Detect which cell encompasses the target text, then output its [X, Y] center coordinate. 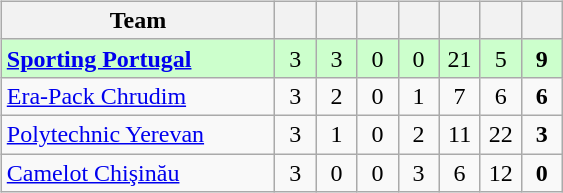
Polytechnic Yerevan [138, 134]
11 [460, 134]
Team [138, 20]
12 [500, 173]
22 [500, 134]
Sporting Portugal [138, 58]
5 [500, 58]
Camelot Chişinău [138, 173]
9 [542, 58]
21 [460, 58]
Era-Pack Chrudim [138, 96]
7 [460, 96]
